Pinpoint the cell where the given text exists, returning its [X, Y] midpoint coordinate. 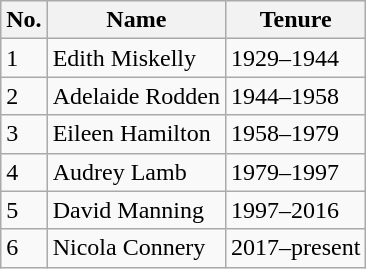
1958–1979 [296, 134]
Name [136, 20]
1979–1997 [296, 172]
3 [24, 134]
2 [24, 96]
Adelaide Rodden [136, 96]
6 [24, 248]
1 [24, 58]
1944–1958 [296, 96]
Nicola Connery [136, 248]
2017–present [296, 248]
Tenure [296, 20]
David Manning [136, 210]
Eileen Hamilton [136, 134]
1929–1944 [296, 58]
Edith Miskelly [136, 58]
No. [24, 20]
Audrey Lamb [136, 172]
1997–2016 [296, 210]
5 [24, 210]
4 [24, 172]
